From the cell containing the given text, extract its center point as [x, y] coordinate. 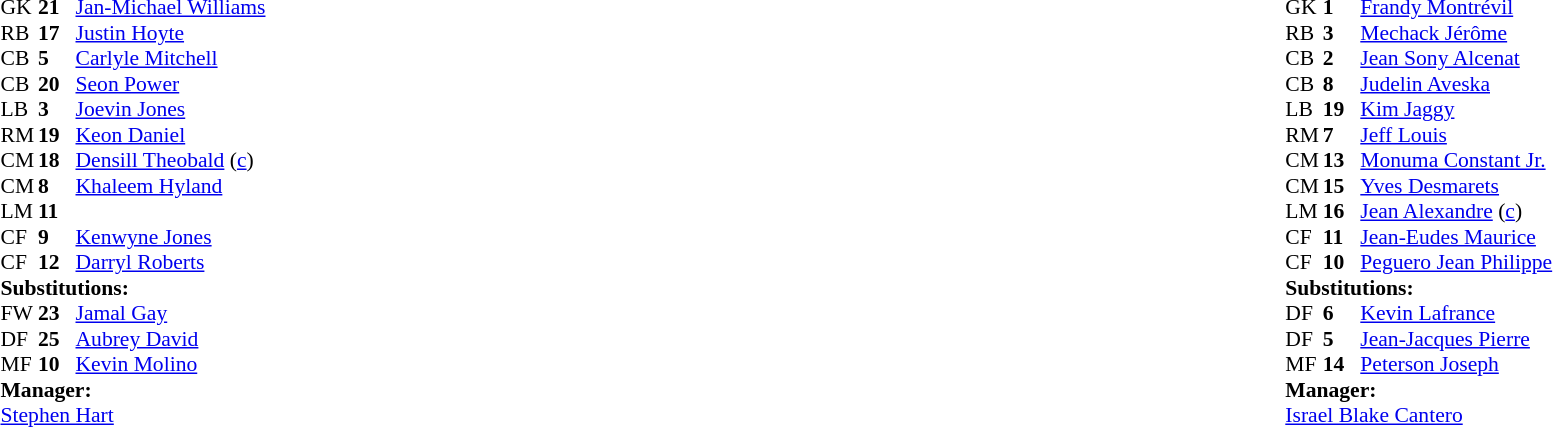
Kenwyne Jones [171, 237]
16 [1342, 211]
Carlyle Mitchell [171, 59]
FW [19, 313]
Jeff Louis [1456, 135]
23 [57, 313]
Peterson Joseph [1456, 365]
Jean Sony Alcenat [1456, 59]
Densill Theobald (c) [171, 161]
Kevin Lafrance [1456, 313]
13 [1342, 161]
Khaleem Hyland [171, 186]
Justin Hoyte [171, 33]
Monuma Constant Jr. [1456, 161]
Jamal Gay [171, 313]
Mechack Jérôme [1456, 33]
Jean-Eudes Maurice [1456, 237]
14 [1342, 365]
12 [57, 263]
Yves Desmarets [1456, 186]
Judelin Aveska [1456, 84]
Keon Daniel [171, 135]
18 [57, 161]
Kim Jaggy [1456, 109]
Darryl Roberts [171, 263]
Joevin Jones [171, 109]
Seon Power [171, 84]
Aubrey David [171, 339]
Peguero Jean Philippe [1456, 263]
20 [57, 84]
Jean-Jacques Pierre [1456, 339]
15 [1342, 186]
Kevin Molino [171, 365]
7 [1342, 135]
17 [57, 33]
2 [1342, 59]
Jean Alexandre (c) [1456, 211]
6 [1342, 313]
25 [57, 339]
9 [57, 237]
